Output the [X, Y] coordinate of the center of the cell containing the given text.  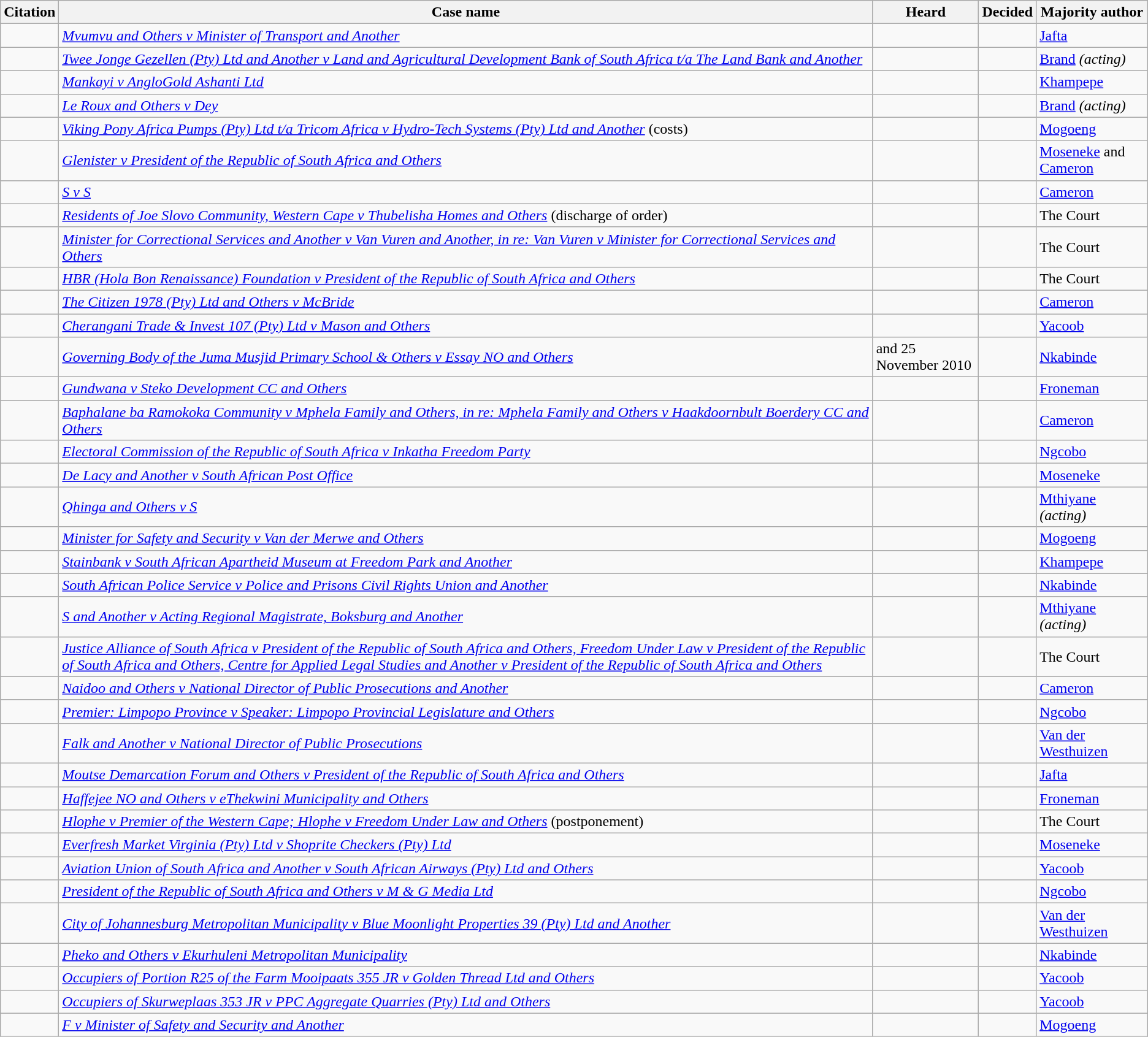
Minister for Safety and Security v Van der Merwe and Others [466, 538]
Aviation Union of South Africa and Another v South African Airways (Pty) Ltd and Others [466, 868]
City of Johannesburg Metropolitan Municipality v Blue Moonlight Properties 39 (Pty) Ltd and Another [466, 924]
Majority author [1092, 12]
Naidoo and Others v National Director of Public Prosecutions and Another [466, 688]
The Citizen 1978 (Pty) Ltd and Others v McBride [466, 302]
Glenister v President of the Republic of South Africa and Others [466, 161]
Everfresh Market Virginia (Pty) Ltd v Shoprite Checkers (Pty) Ltd [466, 845]
Premier: Limpopo Province v Speaker: Limpopo Provincial Legislature and Others [466, 711]
Case name [466, 12]
Twee Jonge Gezellen (Pty) Ltd and Another v Land and Agricultural Development Bank of South Africa t/a The Land Bank and Another [466, 59]
Electoral Commission of the Republic of South Africa v Inkatha Freedom Party [466, 452]
President of the Republic of South Africa and Others v M & G Media Ltd [466, 892]
Qhinga and Others v S [466, 507]
Baphalane ba Ramokoka Community v Mphela Family and Others, in re: Mphela Family and Others v Haakdoornbult Boerdery CC and Others [466, 421]
Falk and Another v National Director of Public Prosecutions [466, 743]
South African Police Service v Police and Prisons Civil Rights Union and Another [466, 585]
S v S [466, 192]
Viking Pony Africa Pumps (Pty) Ltd t/a Tricom Africa v Hydro-Tech Systems (Pty) Ltd and Another (costs) [466, 129]
Pheko and Others v Ekurhuleni Metropolitan Municipality [466, 955]
Mankayi v AngloGold Ashanti Ltd [466, 82]
Heard [926, 12]
Mvumvu and Others v Minister of Transport and Another [466, 36]
Hlophe v Premier of the Western Cape; Hlophe v Freedom Under Law and Others (postponement) [466, 822]
Occupiers of Skurweplaas 353 JR v PPC Aggregate Quarries (Pty) Ltd and Others [466, 1001]
F v Minister of Safety and Security and Another [466, 1025]
Moseneke and Cameron [1092, 161]
Decided [1008, 12]
Haffejee NO and Others v eThekwini Municipality and Others [466, 798]
Governing Body of the Juma Musjid Primary School & Others v Essay NO and Others [466, 357]
Gundwana v Steko Development CC and Others [466, 389]
Occupiers of Portion R25 of the Farm Mooipaats 355 JR v Golden Thread Ltd and Others [466, 978]
S and Another v Acting Regional Magistrate, Boksburg and Another [466, 617]
Le Roux and Others v Dey [466, 105]
Moutse Demarcation Forum and Others v President of the Republic of South Africa and Others [466, 775]
Minister for Correctional Services and Another v Van Vuren and Another, in re: Van Vuren v Minister for Correctional Services and Others [466, 247]
De Lacy and Another v South African Post Office [466, 475]
Stainbank v South African Apartheid Museum at Freedom Park and Another [466, 562]
Cherangani Trade & Invest 107 (Pty) Ltd v Mason and Others [466, 326]
HBR (Hola Bon Renaissance) Foundation v President of the Republic of South Africa and Others [466, 278]
Residents of Joe Slovo Community, Western Cape v Thubelisha Homes and Others (discharge of order) [466, 215]
Citation [29, 12]
and 25 November 2010 [926, 357]
